For the text-containing cell, return its midpoint in (x, y) coordinate format. 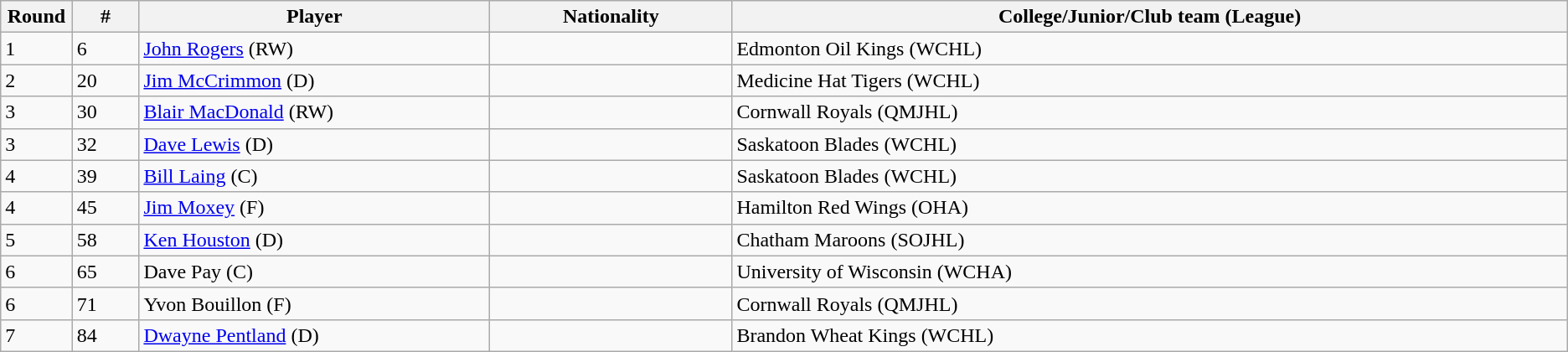
University of Wisconsin (WCHA) (1149, 272)
5 (37, 240)
Blair MacDonald (RW) (315, 112)
20 (106, 80)
84 (106, 335)
1 (37, 49)
65 (106, 272)
Jim Moxey (F) (315, 208)
Edmonton Oil Kings (WCHL) (1149, 49)
58 (106, 240)
Dave Pay (C) (315, 272)
7 (37, 335)
Bill Laing (C) (315, 176)
71 (106, 303)
Brandon Wheat Kings (WCHL) (1149, 335)
Medicine Hat Tigers (WCHL) (1149, 80)
2 (37, 80)
Dwayne Pentland (D) (315, 335)
30 (106, 112)
Jim McCrimmon (D) (315, 80)
Chatham Maroons (SOJHL) (1149, 240)
John Rogers (RW) (315, 49)
32 (106, 144)
39 (106, 176)
Yvon Bouillon (F) (315, 303)
Player (315, 17)
Dave Lewis (D) (315, 144)
Nationality (611, 17)
Ken Houston (D) (315, 240)
College/Junior/Club team (League) (1149, 17)
Hamilton Red Wings (OHA) (1149, 208)
Round (37, 17)
# (106, 17)
45 (106, 208)
